Return the [X, Y] coordinate for the center point of the cell that contains the specified text.  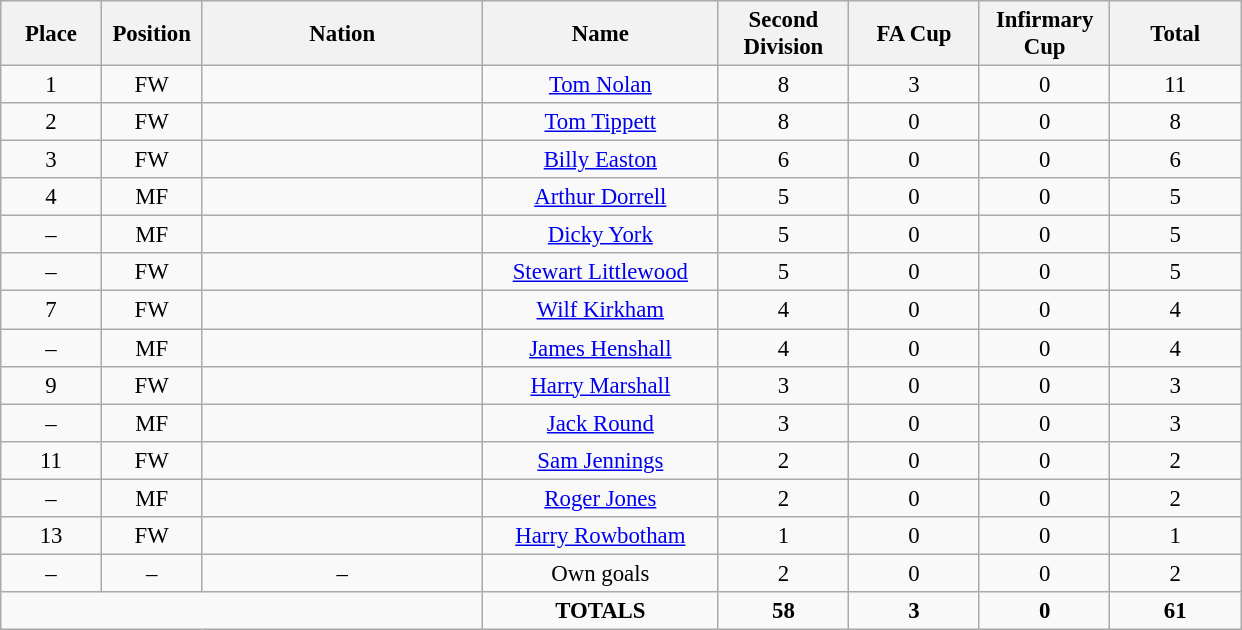
7 [52, 310]
James Henshall [601, 348]
Dicky York [601, 235]
Own goals [601, 573]
61 [1176, 611]
Place [52, 34]
TOTALS [601, 611]
Wilf Kirkham [601, 310]
9 [52, 385]
Arthur Dorrell [601, 197]
Tom Nolan [601, 85]
58 [784, 611]
Harry Marshall [601, 385]
Second Division [784, 34]
Sam Jennings [601, 460]
13 [52, 536]
Infirmary Cup [1044, 34]
Roger Jones [601, 498]
Name [601, 34]
Tom Tippett [601, 122]
Stewart Littlewood [601, 273]
Position [152, 34]
Harry Rowbotham [601, 536]
Billy Easton [601, 160]
Total [1176, 34]
FA Cup [914, 34]
Jack Round [601, 423]
Nation [342, 34]
